Extract the [x, y] coordinate from the center of the cell holding the provided text.  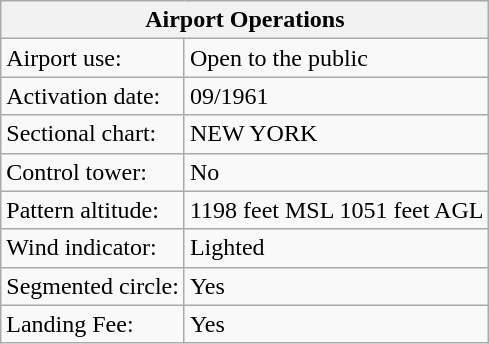
Landing Fee: [93, 324]
NEW YORK [336, 134]
No [336, 172]
1198 feet MSL 1051 feet AGL [336, 210]
Open to the public [336, 58]
09/1961 [336, 96]
Segmented circle: [93, 286]
Pattern altitude: [93, 210]
Airport Operations [245, 20]
Airport use: [93, 58]
Control tower: [93, 172]
Wind indicator: [93, 248]
Lighted [336, 248]
Sectional chart: [93, 134]
Activation date: [93, 96]
